Determine the [x, y] coordinate at the center of the cell enclosing the given text.  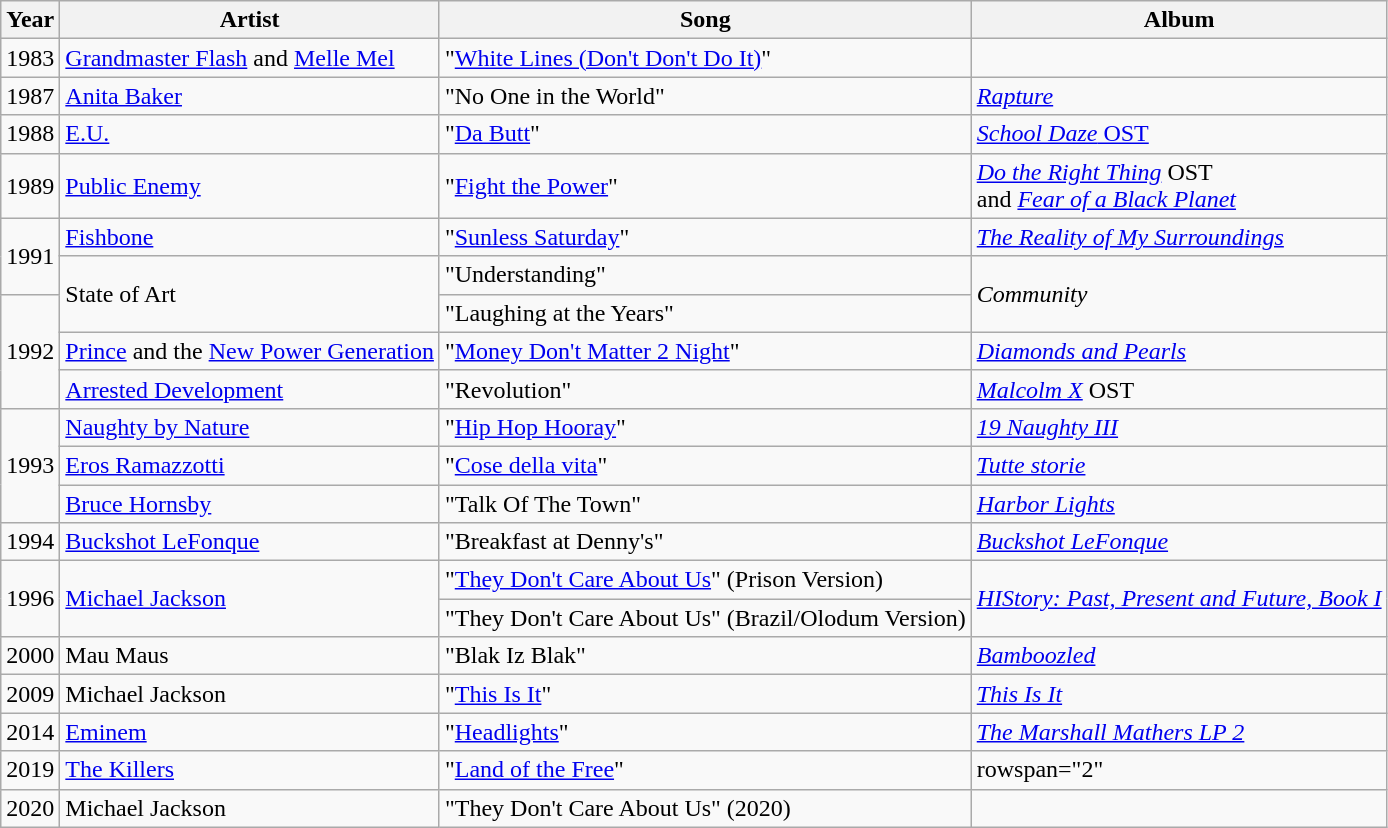
E.U. [250, 134]
2009 [30, 694]
1989 [30, 186]
1996 [30, 599]
"Breakfast at Denny's" [705, 542]
1991 [30, 256]
"They Don't Care About Us" (Brazil/Olodum Version) [705, 618]
Prince and the New Power Generation [250, 351]
Artist [250, 20]
1992 [30, 351]
Harbor Lights [1179, 503]
Arrested Development [250, 389]
1988 [30, 134]
19 Naughty III [1179, 427]
Community [1179, 294]
Anita Baker [250, 96]
Bruce Hornsby [250, 503]
Eminem [250, 732]
Fishbone [250, 237]
"Land of the Free" [705, 770]
"Da Butt" [705, 134]
"Hip Hop Hooray" [705, 427]
Diamonds and Pearls [1179, 351]
2020 [30, 808]
"Talk Of The Town" [705, 503]
School Daze OST [1179, 134]
1994 [30, 542]
Song [705, 20]
"They Don't Care About Us" (Prison Version) [705, 580]
Rapture [1179, 96]
"No One in the World" [705, 96]
"They Don't Care About Us" (2020) [705, 808]
Tutte storie [1179, 465]
This Is It [1179, 694]
The Reality of My Surroundings [1179, 237]
The Marshall Mathers LP 2 [1179, 732]
HIStory: Past, Present and Future, Book I [1179, 599]
The Killers [250, 770]
Malcolm X OST [1179, 389]
Do the Right Thing OSTand Fear of a Black Planet [1179, 186]
Album [1179, 20]
"Understanding" [705, 275]
1983 [30, 58]
Public Enemy [250, 186]
2014 [30, 732]
Year [30, 20]
"Blak Iz Blak" [705, 656]
rowspan="2" [1179, 770]
"Money Don't Matter 2 Night" [705, 351]
1993 [30, 465]
"Laughing at the Years" [705, 313]
"Revolution" [705, 389]
2019 [30, 770]
2000 [30, 656]
Naughty by Nature [250, 427]
Bamboozled [1179, 656]
"Sunless Saturday" [705, 237]
"White Lines (Don't Don't Do It)" [705, 58]
"Cose della vita" [705, 465]
State of Art [250, 294]
Grandmaster Flash and Melle Mel [250, 58]
"This Is It" [705, 694]
Mau Maus [250, 656]
"Fight the Power" [705, 186]
Eros Ramazzotti [250, 465]
"Headlights" [705, 732]
1987 [30, 96]
